Extract the (X, Y) coordinate from the center of the cell holding the provided text.  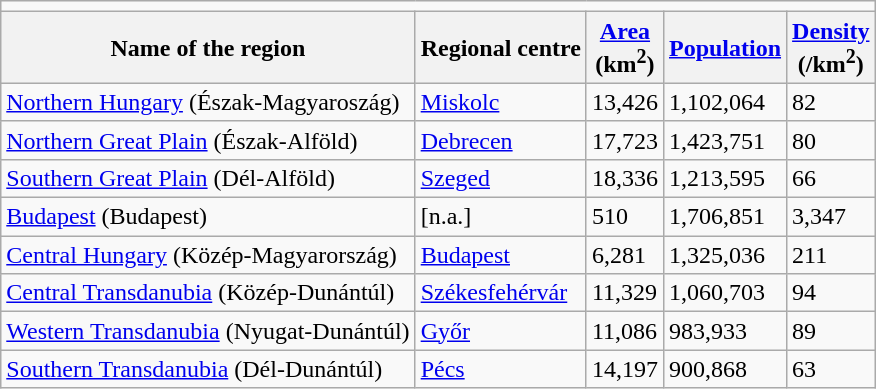
1,060,703 (724, 293)
1,706,851 (724, 217)
11,329 (624, 293)
Western Transdanubia (Nyugat-Dunántúl) (208, 331)
80 (831, 140)
6,281 (624, 255)
Population (724, 48)
1,102,064 (724, 102)
1,423,751 (724, 140)
Name of the region (208, 48)
211 (831, 255)
1,213,595 (724, 178)
Central Hungary (Közép-Magyarország) (208, 255)
Southern Transdanubia (Dél-Dunántúl) (208, 369)
900,868 (724, 369)
66 (831, 178)
Northern Great Plain (Észak-Alföld) (208, 140)
Pécs (500, 369)
Central Transdanubia (Közép-Dunántúl) (208, 293)
510 (624, 217)
94 (831, 293)
13,426 (624, 102)
Budapest (500, 255)
82 (831, 102)
89 (831, 331)
Southern Great Plain (Dél-Alföld) (208, 178)
Szeged (500, 178)
Northern Hungary (Észak-Magyaroszág) (208, 102)
Density(/km2) (831, 48)
Regional centre (500, 48)
18,336 (624, 178)
17,723 (624, 140)
Miskolc (500, 102)
14,197 (624, 369)
Area (km2) (624, 48)
3,347 (831, 217)
[n.a.] (500, 217)
Győr (500, 331)
11,086 (624, 331)
Debrecen (500, 140)
Budapest (Budapest) (208, 217)
1,325,036 (724, 255)
983,933 (724, 331)
Székesfehérvár (500, 293)
63 (831, 369)
